Detect which cell encompasses the target text, then output its (X, Y) center coordinate. 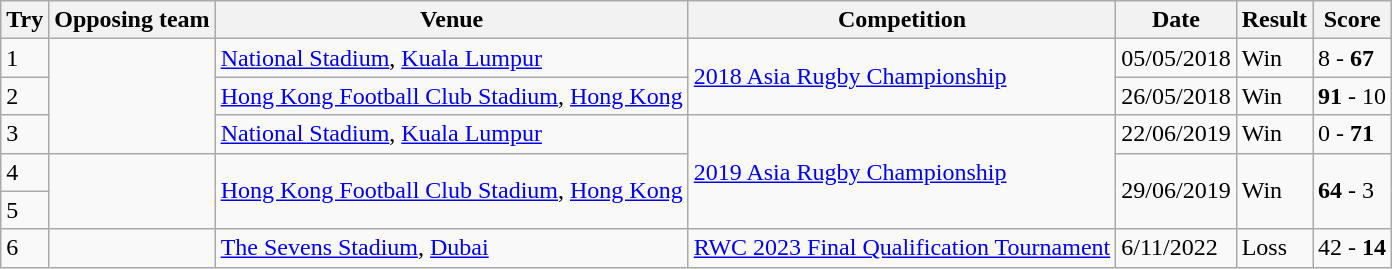
5 (25, 210)
29/06/2019 (1176, 191)
22/06/2019 (1176, 134)
Venue (452, 20)
26/05/2018 (1176, 96)
05/05/2018 (1176, 58)
64 - 3 (1352, 191)
3 (25, 134)
0 - 71 (1352, 134)
1 (25, 58)
Opposing team (132, 20)
2018 Asia Rugby Championship (902, 77)
2019 Asia Rugby Championship (902, 172)
2 (25, 96)
6 (25, 248)
Try (25, 20)
Date (1176, 20)
6/11/2022 (1176, 248)
42 - 14 (1352, 248)
8 - 67 (1352, 58)
4 (25, 172)
Score (1352, 20)
RWC 2023 Final Qualification Tournament (902, 248)
Competition (902, 20)
The Sevens Stadium, Dubai (452, 248)
Loss (1274, 248)
91 - 10 (1352, 96)
Result (1274, 20)
